Determine the (X, Y) coordinate at the center of the cell enclosing the given text.  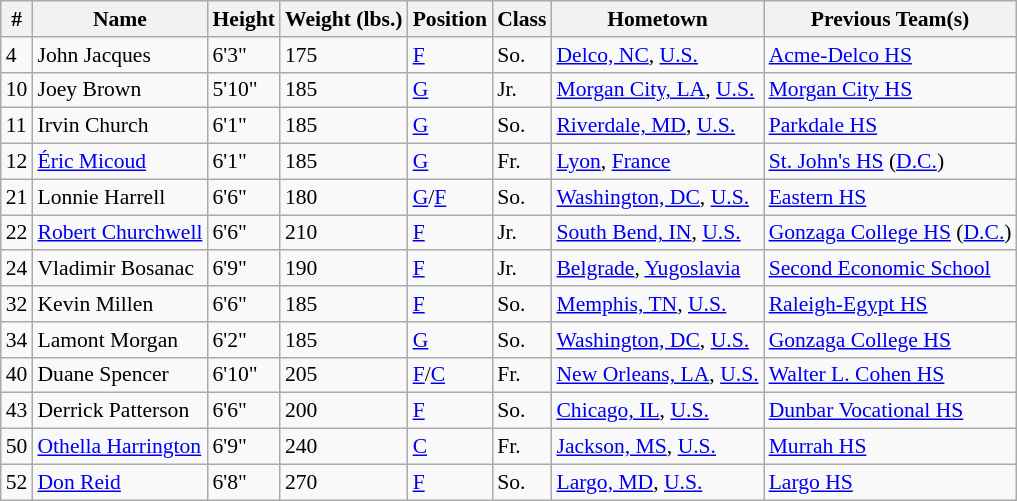
Robert Churchwell (120, 233)
Don Reid (120, 482)
12 (17, 162)
6'2" (243, 340)
Gonzaga College HS (D.C.) (890, 233)
Acme-Delco HS (890, 55)
32 (17, 304)
Chicago, IL, U.S. (657, 411)
21 (17, 197)
Memphis, TN, U.S. (657, 304)
Gonzaga College HS (890, 340)
6'8" (243, 482)
Othella Harrington (120, 447)
John Jacques (120, 55)
Weight (lbs.) (344, 19)
200 (344, 411)
180 (344, 197)
F/C (450, 375)
Height (243, 19)
190 (344, 269)
6'10" (243, 375)
52 (17, 482)
4 (17, 55)
24 (17, 269)
205 (344, 375)
# (17, 19)
C (450, 447)
Éric Micoud (120, 162)
43 (17, 411)
Walter L. Cohen HS (890, 375)
Previous Team(s) (890, 19)
40 (17, 375)
22 (17, 233)
Position (450, 19)
175 (344, 55)
Riverdale, MD, U.S. (657, 126)
Lyon, France (657, 162)
Irvin Church (120, 126)
Raleigh-Egypt HS (890, 304)
Morgan City HS (890, 90)
50 (17, 447)
New Orleans, LA, U.S. (657, 375)
34 (17, 340)
Belgrade, Yugoslavia (657, 269)
10 (17, 90)
11 (17, 126)
Eastern HS (890, 197)
240 (344, 447)
Class (522, 19)
Parkdale HS (890, 126)
Vladimir Bosanac (120, 269)
Derrick Patterson (120, 411)
Lamont Morgan (120, 340)
Duane Spencer (120, 375)
St. John's HS (D.C.) (890, 162)
Jackson, MS, U.S. (657, 447)
Morgan City, LA, U.S. (657, 90)
Kevin Millen (120, 304)
South Bend, IN, U.S. (657, 233)
Joey Brown (120, 90)
Second Economic School (890, 269)
Murrah HS (890, 447)
5'10" (243, 90)
Largo, MD, U.S. (657, 482)
G/F (450, 197)
270 (344, 482)
6'3" (243, 55)
Hometown (657, 19)
Lonnie Harrell (120, 197)
Name (120, 19)
Dunbar Vocational HS (890, 411)
210 (344, 233)
Largo HS (890, 482)
Delco, NC, U.S. (657, 55)
